Pinpoint the cell where the given text exists, returning its (X, Y) midpoint coordinate. 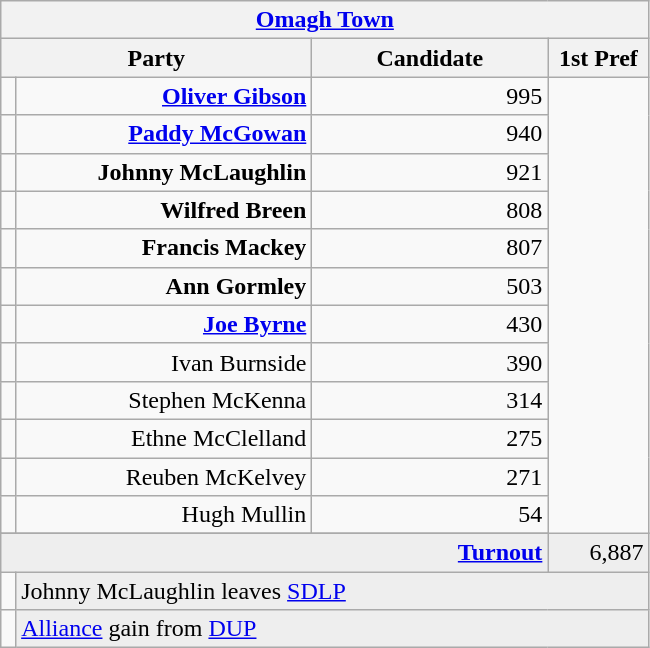
Hugh Mullin (164, 515)
Paddy McGowan (164, 134)
Reuben McKelvey (164, 477)
271 (430, 477)
Ivan Burnside (164, 362)
314 (430, 400)
390 (430, 362)
54 (430, 515)
Ann Gormley (164, 286)
Omagh Town (325, 20)
6,887 (598, 553)
Turnout (274, 553)
Johnny McLaughlin leaves SDLP (332, 591)
503 (430, 286)
Francis Mackey (164, 248)
Ethne McClelland (164, 438)
807 (430, 248)
1st Pref (598, 58)
921 (430, 172)
Johnny McLaughlin (164, 172)
430 (430, 324)
Wilfred Breen (164, 210)
Candidate (430, 58)
808 (430, 210)
Alliance gain from DUP (332, 629)
Party (156, 58)
275 (430, 438)
940 (430, 134)
Oliver Gibson (164, 96)
Stephen McKenna (164, 400)
995 (430, 96)
Joe Byrne (164, 324)
